For the text-containing cell, return its midpoint in [x, y] coordinate format. 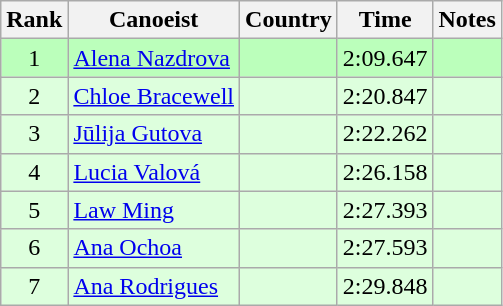
Chloe Bracewell [154, 96]
6 [34, 248]
Alena Nazdrova [154, 58]
Jūlija Gutova [154, 134]
Lucia Valová [154, 172]
7 [34, 286]
Country [289, 20]
Notes [467, 20]
Ana Rodrigues [154, 286]
4 [34, 172]
2:22.262 [385, 134]
2:26.158 [385, 172]
2:29.848 [385, 286]
2:27.393 [385, 210]
5 [34, 210]
Law Ming [154, 210]
Canoeist [154, 20]
1 [34, 58]
2 [34, 96]
3 [34, 134]
2:09.647 [385, 58]
2:20.847 [385, 96]
Rank [34, 20]
2:27.593 [385, 248]
Time [385, 20]
Ana Ochoa [154, 248]
